Output the [x, y] coordinate of the center of the cell containing the given text.  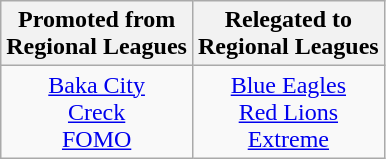
Blue EaglesRed LionsExtreme [288, 112]
Baka CityCreckFOMO [97, 112]
Promoted fromRegional Leagues [97, 34]
Relegated toRegional Leagues [288, 34]
